Capture the cell that displays the provided text and extract its (x, y) central coordinate. 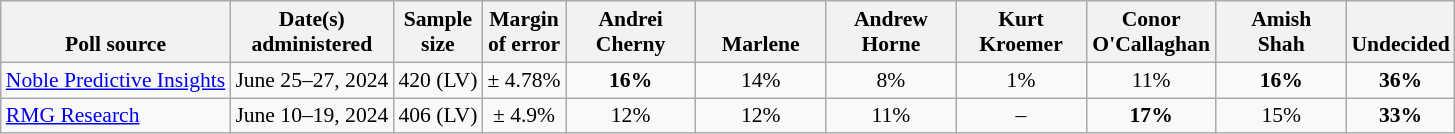
RMG Research (116, 116)
420 (LV) (438, 80)
406 (LV) (438, 116)
June 25–27, 2024 (312, 80)
June 10–19, 2024 (312, 116)
AndrewHorne (891, 32)
1% (1021, 80)
17% (1151, 116)
ConorO'Callaghan (1151, 32)
– (1021, 116)
± 4.78% (524, 80)
Date(s)administered (312, 32)
33% (1400, 116)
8% (891, 80)
KurtKroemer (1021, 32)
Marginof error (524, 32)
Poll source (116, 32)
± 4.9% (524, 116)
AndreiCherny (631, 32)
Samplesize (438, 32)
14% (761, 80)
Undecided (1400, 32)
AmishShah (1281, 32)
Noble Predictive Insights (116, 80)
36% (1400, 80)
15% (1281, 116)
Marlene (761, 32)
